Pinpoint the cell where the given text exists, returning its (X, Y) midpoint coordinate. 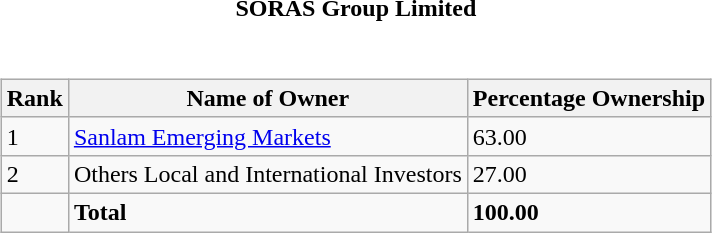
Rank (34, 98)
63.00 (588, 136)
Total (268, 212)
Others Local and International Investors (268, 174)
Percentage Ownership (588, 98)
2 (34, 174)
Name of Owner (268, 98)
100.00 (588, 212)
1 (34, 136)
27.00 (588, 174)
Sanlam Emerging Markets (268, 136)
